Extract the (X, Y) coordinate from the center of the cell holding the provided text.  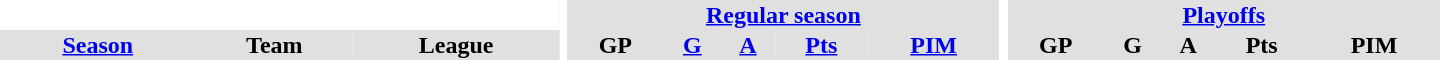
League (456, 45)
Regular season (783, 15)
Season (98, 45)
Playoffs (1224, 15)
Team (274, 45)
